Locate the cell with the specified text and output its [X, Y] center coordinate. 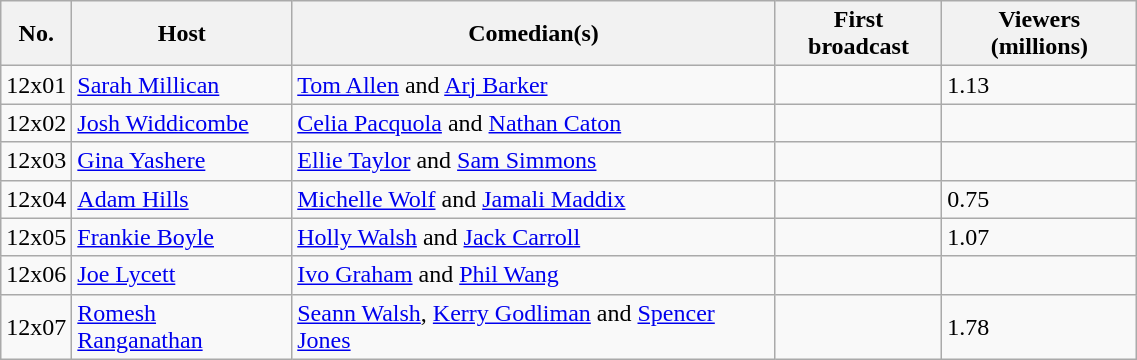
12x02 [36, 123]
1.13 [1040, 85]
12x04 [36, 199]
First broadcast [858, 34]
Viewers (millions) [1040, 34]
Gina Yashere [182, 161]
No. [36, 34]
12x06 [36, 275]
12x05 [36, 237]
Celia Pacquola and Nathan Caton [534, 123]
Holly Walsh and Jack Carroll [534, 237]
Frankie Boyle [182, 237]
Josh Widdicombe [182, 123]
Joe Lycett [182, 275]
12x03 [36, 161]
Host [182, 34]
12x07 [36, 326]
Sarah Millican [182, 85]
0.75 [1040, 199]
Comedian(s) [534, 34]
12x01 [36, 85]
Romesh Ranganathan [182, 326]
Adam Hills [182, 199]
1.78 [1040, 326]
Michelle Wolf and Jamali Maddix [534, 199]
Ivo Graham and Phil Wang [534, 275]
Seann Walsh, Kerry Godliman and Spencer Jones [534, 326]
1.07 [1040, 237]
Ellie Taylor and Sam Simmons [534, 161]
Tom Allen and Arj Barker [534, 85]
